Determine the (X, Y) coordinate at the center of the cell enclosing the given text.  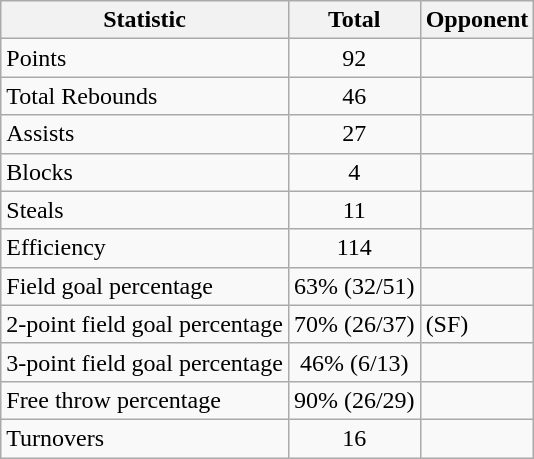
Steals (145, 210)
Statistic (145, 20)
3-point field goal percentage (145, 362)
11 (354, 210)
4 (354, 172)
Turnovers (145, 438)
16 (354, 438)
Efficiency (145, 248)
Field goal percentage (145, 286)
90% (26/29) (354, 400)
Total Rebounds (145, 96)
114 (354, 248)
(SF) (477, 324)
46 (354, 96)
Total (354, 20)
70% (26/37) (354, 324)
46% (6/13) (354, 362)
27 (354, 134)
Free throw percentage (145, 400)
92 (354, 58)
2-point field goal percentage (145, 324)
63% (32/51) (354, 286)
Assists (145, 134)
Points (145, 58)
Opponent (477, 20)
Blocks (145, 172)
